Identify which cell holds the provided text, then report its (X, Y) central coordinate. 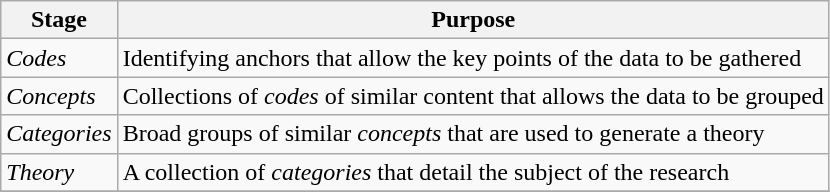
Codes (59, 58)
Collections of codes of similar content that allows the data to be grouped (473, 96)
Stage (59, 20)
Purpose (473, 20)
Theory (59, 172)
Identifying anchors that allow the key points of the data to be gathered (473, 58)
Broad groups of similar concepts that are used to generate a theory (473, 134)
Categories (59, 134)
A collection of categories that detail the subject of the research (473, 172)
Concepts (59, 96)
